Provide the (x, y) coordinate of the cell's center where the given text is located.  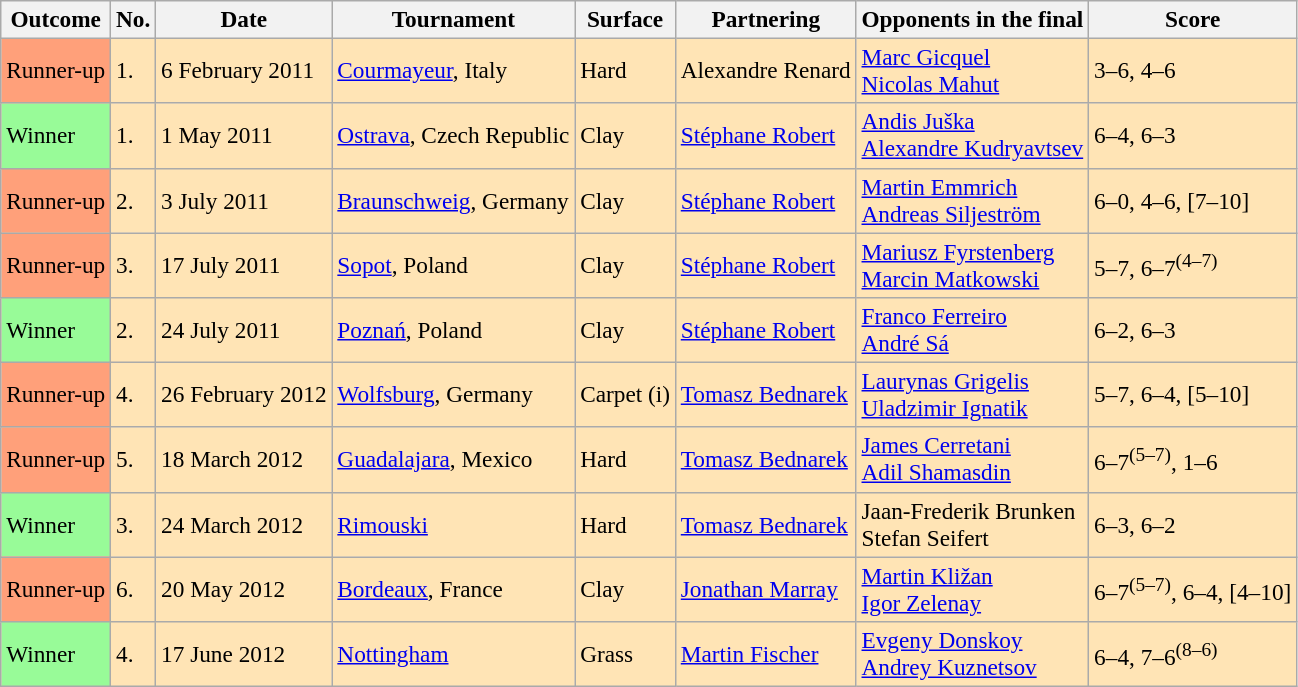
6. (134, 588)
Mariusz Fyrstenberg Marcin Matkowski (972, 264)
Ostrava, Czech Republic (454, 136)
5–7, 6–7(4–7) (1193, 264)
17 June 2012 (244, 654)
Outcome (56, 19)
Andis Juška Alexandre Kudryavtsev (972, 136)
Jonathan Marray (766, 588)
Opponents in the final (972, 19)
6–3, 6–2 (1193, 524)
1 May 2011 (244, 136)
Surface (626, 19)
5. (134, 460)
3 July 2011 (244, 200)
17 July 2011 (244, 264)
James Cerretani Adil Shamasdin (972, 460)
Nottingham (454, 654)
Marc Gicquel Nicolas Mahut (972, 70)
5–7, 6–4, [5–10] (1193, 394)
Partnering (766, 19)
24 July 2011 (244, 330)
Score (1193, 19)
Evgeny Donskoy Andrey Kuznetsov (972, 654)
Wolfsburg, Germany (454, 394)
Carpet (i) (626, 394)
Laurynas Grigelis Uladzimir Ignatik (972, 394)
Jaan-Frederik Brunken Stefan Seifert (972, 524)
6–4, 6–3 (1193, 136)
20 May 2012 (244, 588)
6–7(5–7), 1–6 (1193, 460)
No. (134, 19)
Martin Emmrich Andreas Siljeström (972, 200)
Martin Kližan Igor Zelenay (972, 588)
6–4, 7–6(8–6) (1193, 654)
Grass (626, 654)
Tournament (454, 19)
Courmayeur, Italy (454, 70)
Bordeaux, France (454, 588)
Alexandre Renard (766, 70)
Braunschweig, Germany (454, 200)
Rimouski (454, 524)
26 February 2012 (244, 394)
3–6, 4–6 (1193, 70)
Poznań, Poland (454, 330)
6 February 2011 (244, 70)
18 March 2012 (244, 460)
Franco Ferreiro André Sá (972, 330)
6–7(5–7), 6–4, [4–10] (1193, 588)
6–2, 6–3 (1193, 330)
Martin Fischer (766, 654)
24 March 2012 (244, 524)
Date (244, 19)
Guadalajara, Mexico (454, 460)
6–0, 4–6, [7–10] (1193, 200)
Sopot, Poland (454, 264)
